Scan for the cell matching the given text and deliver its (X, Y) coordinate at center. 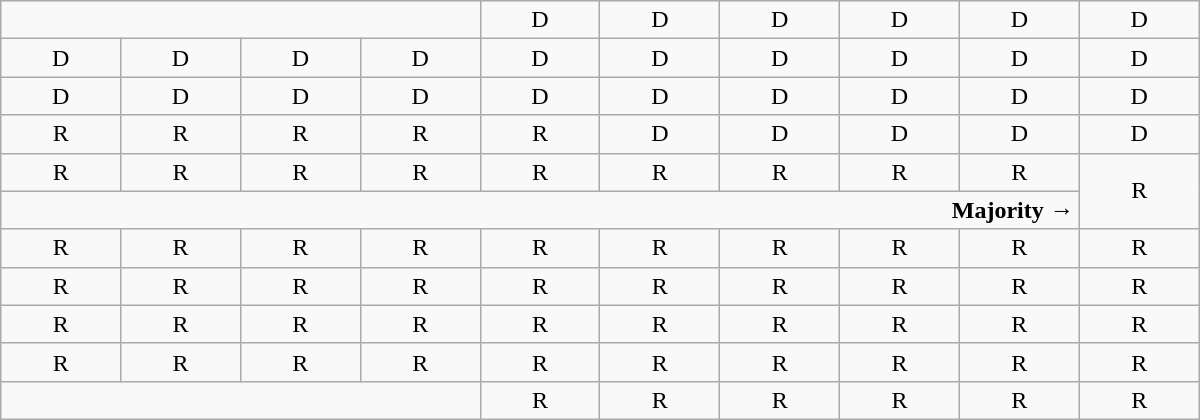
Majority → (540, 210)
